For the text-containing cell, return its midpoint in [X, Y] coordinate format. 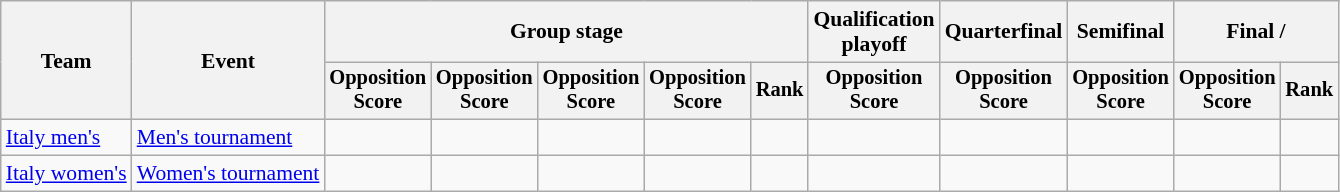
Event [228, 60]
Quarterfinal [1004, 32]
Team [66, 60]
Group stage [566, 32]
Men's tournament [228, 138]
Semifinal [1120, 32]
Italy women's [66, 174]
Women's tournament [228, 174]
Qualificationplayoff [874, 32]
Final / [1256, 32]
Italy men's [66, 138]
